Find where the given text appears and provide that cell's center as (X, Y) coordinate. 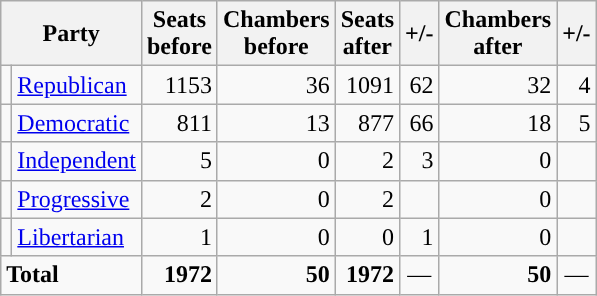
Democratic (77, 123)
4 (576, 85)
Chambersbefore (276, 34)
1091 (367, 85)
Progressive (77, 199)
18 (498, 123)
Chambersafter (498, 34)
32 (498, 85)
Seatsafter (367, 34)
Libertarian (77, 237)
811 (179, 123)
66 (420, 123)
Party (72, 34)
Republican (77, 85)
Independent (77, 161)
13 (276, 123)
Seatsbefore (179, 34)
3 (420, 161)
1153 (179, 85)
62 (420, 85)
877 (367, 123)
36 (276, 85)
Total (72, 275)
